Provide the (x, y) coordinate of the cell's center where the given text is located.  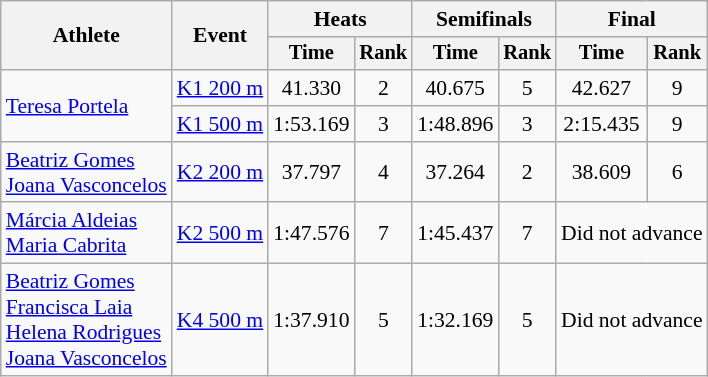
4 (384, 172)
Semifinals (484, 19)
Beatriz GomesFrancisca LaiaHelena RodriguesJoana Vasconcelos (86, 320)
1:48.896 (455, 124)
1:32.169 (455, 320)
37.797 (311, 172)
K1 500 m (220, 124)
Event (220, 36)
K1 200 m (220, 88)
1:45.437 (455, 234)
1:37.910 (311, 320)
38.609 (602, 172)
Athlete (86, 36)
1:47.576 (311, 234)
K2 500 m (220, 234)
1:53.169 (311, 124)
K4 500 m (220, 320)
40.675 (455, 88)
6 (678, 172)
Teresa Portela (86, 106)
Beatriz GomesJoana Vasconcelos (86, 172)
K2 200 m (220, 172)
Márcia AldeiasMaria Cabrita (86, 234)
2:15.435 (602, 124)
37.264 (455, 172)
Heats (340, 19)
41.330 (311, 88)
42.627 (602, 88)
Final (632, 19)
